Pinpoint the cell where the given text exists, returning its (x, y) midpoint coordinate. 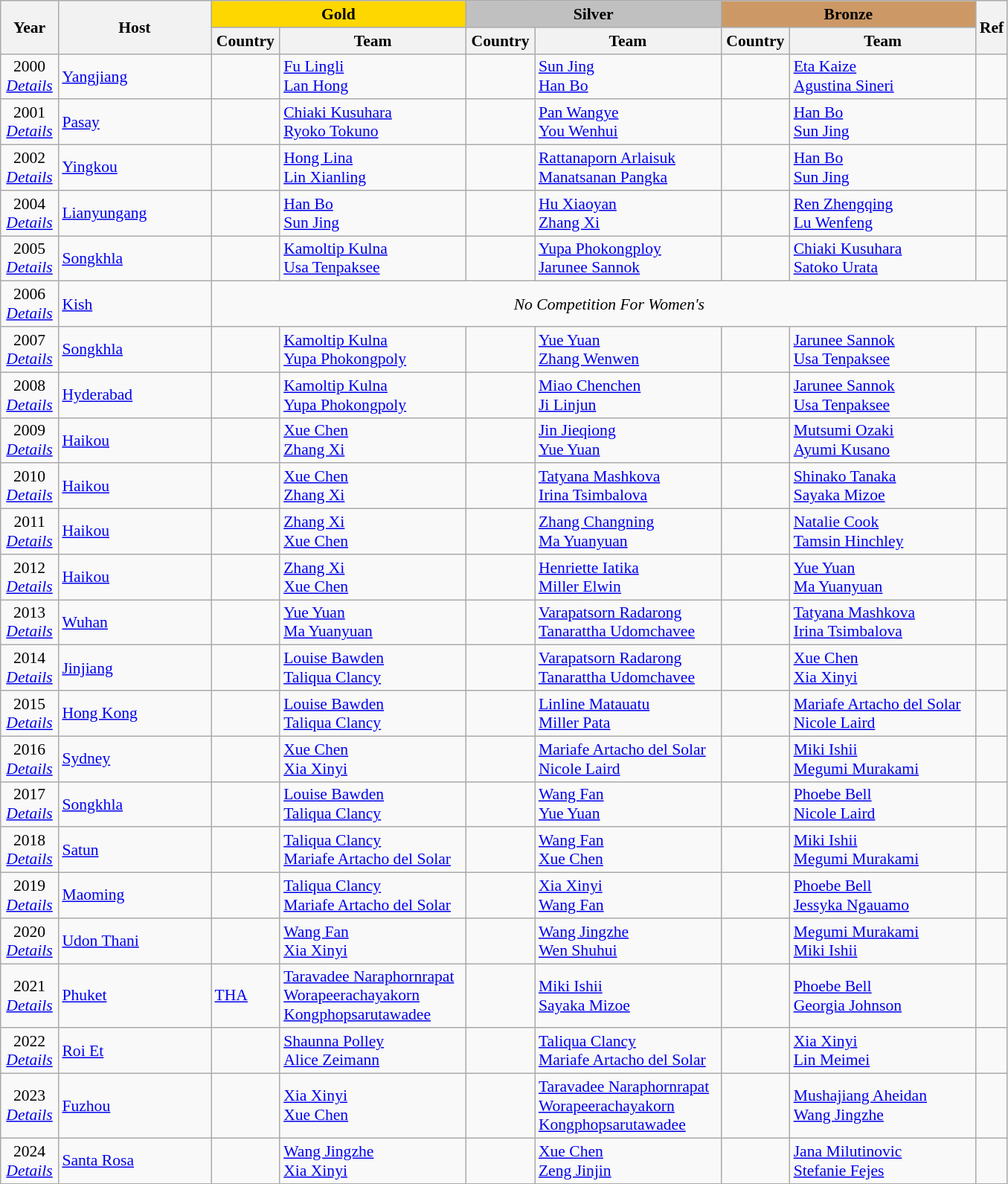
2024Details (30, 1161)
2016Details (30, 759)
2008Details (30, 394)
2021Details (30, 996)
Natalie CookTamsin Hinchley (883, 531)
Xia XinyiXue Chen (373, 1106)
Fu LingliLan Hong (373, 76)
Year (30, 27)
Bronze (848, 14)
Miki IshiiSayaka Mizoe (628, 996)
Wang FanXia Xinyi (373, 941)
Megumi MurakamiMiki Ishii (883, 941)
Fuzhou (134, 1106)
Sydney (134, 759)
Phoebe BellGeorgia Johnson (883, 996)
Ren ZhengqingLu Wenfeng (883, 213)
2015Details (30, 713)
Yupa PhokongployJarunee Sannok (628, 259)
Lianyungang (134, 213)
2013Details (30, 622)
Kamoltip KulnaUsa Tenpaksee (373, 259)
2018Details (30, 850)
Shaunna PolleyAlice Zeimann (373, 1051)
Wang FanXue Chen (628, 850)
2001Details (30, 122)
2010Details (30, 487)
Jana MilutinovicStefanie Fejes (883, 1161)
Silver (594, 14)
2009Details (30, 441)
Sun JingHan Bo (628, 76)
Maoming (134, 896)
2005Details (30, 259)
Phoebe BellNicole Laird (883, 804)
Mushajiang AheidanWang Jingzhe (883, 1106)
Henriette IatikaMiller Elwin (628, 577)
2020Details (30, 941)
Hyderabad (134, 394)
2011Details (30, 531)
Hu XiaoyanZhang Xi (628, 213)
THA (245, 996)
Phuket (134, 996)
2023Details (30, 1106)
Hong Kong (134, 713)
Mutsumi OzakiAyumi Kusano (883, 441)
2012Details (30, 577)
Gold (339, 14)
Miao ChenchenJi Linjun (628, 394)
Udon Thani (134, 941)
2014Details (30, 668)
2022Details (30, 1051)
2007Details (30, 350)
Kish (134, 304)
Linline MatauatuMiller Pata (628, 713)
Santa Rosa (134, 1161)
2002Details (30, 168)
Roi Et (134, 1051)
2019Details (30, 896)
Shinako TanakaSayaka Mizoe (883, 487)
Wang FanYue Yuan (628, 804)
Wang JingzheWen Shuhui (628, 941)
Chiaki KusuharaRyoko Tokuno (373, 122)
Zhang ChangningMa Yuanyuan (628, 531)
Yingkou (134, 168)
No Competition For Women's (610, 304)
Rattanaporn ArlaisukManatsanan Pangka (628, 168)
Yangjiang (134, 76)
Eta KaizeAgustina Sineri (883, 76)
Pasay (134, 122)
Host (134, 27)
2017Details (30, 804)
Yue YuanZhang Wenwen (628, 350)
Pan WangyeYou Wenhui (628, 122)
Jin JieqiongYue Yuan (628, 441)
2006Details (30, 304)
Wang JingzheXia Xinyi (373, 1161)
Satun (134, 850)
2000Details (30, 76)
2004Details (30, 213)
Xia XinyiLin Meimei (883, 1051)
Jinjiang (134, 668)
Wuhan (134, 622)
Hong LinaLin Xianling (373, 168)
Xia XinyiWang Fan (628, 896)
Xue ChenZeng Jinjin (628, 1161)
Ref (992, 27)
Chiaki KusuharaSatoko Urata (883, 259)
Phoebe BellJessyka Ngauamo (883, 896)
